Detect which cell encompasses the target text, then output its (X, Y) center coordinate. 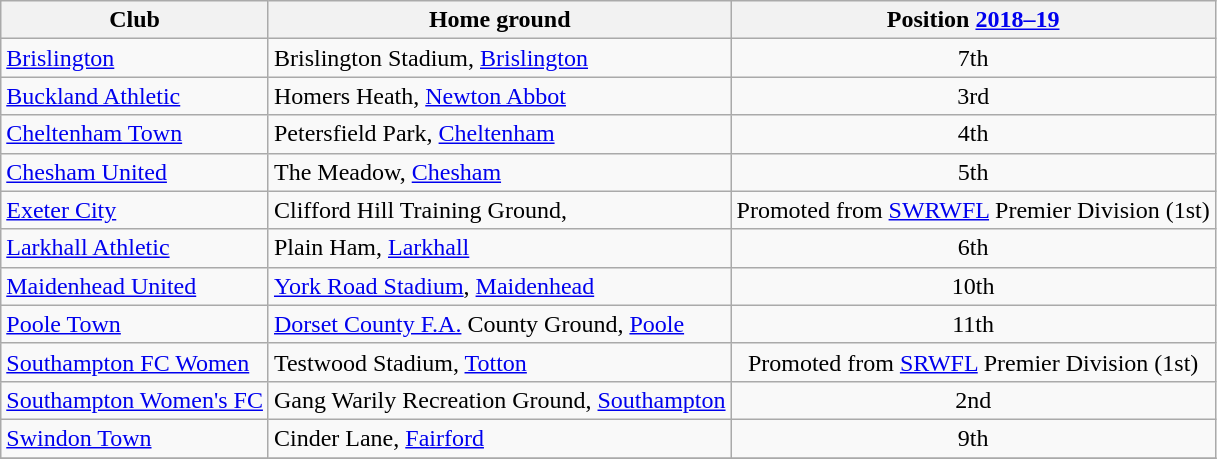
Clifford Hill Training Ground, (500, 210)
Brislington Stadium, Brislington (500, 58)
9th (973, 438)
Exeter City (135, 210)
Swindon Town (135, 438)
Dorset County F.A. County Ground, Poole (500, 324)
Homers Heath, Newton Abbot (500, 96)
Southampton Women's FC (135, 400)
11th (973, 324)
3rd (973, 96)
York Road Stadium, Maidenhead (500, 286)
Poole Town (135, 324)
5th (973, 172)
7th (973, 58)
6th (973, 248)
Southampton FC Women (135, 362)
4th (973, 134)
Promoted from SRWFL Premier Division (1st) (973, 362)
Cinder Lane, Fairford (500, 438)
Club (135, 20)
Gang Warily Recreation Ground, Southampton (500, 400)
Cheltenham Town (135, 134)
Buckland Athletic (135, 96)
10th (973, 286)
Chesham United (135, 172)
2nd (973, 400)
Larkhall Athletic (135, 248)
Promoted from SWRWFL Premier Division (1st) (973, 210)
Plain Ham, Larkhall (500, 248)
Brislington (135, 58)
Position 2018–19 (973, 20)
Maidenhead United (135, 286)
Petersfield Park, Cheltenham (500, 134)
The Meadow, Chesham (500, 172)
Home ground (500, 20)
Testwood Stadium, Totton (500, 362)
